Locate the cell with the specified text and output its (x, y) center coordinate. 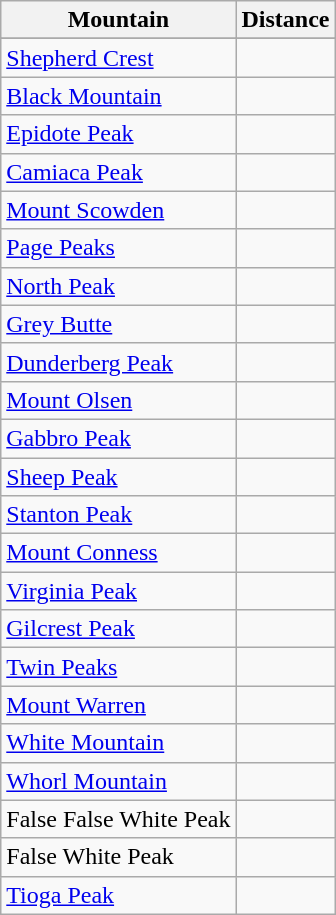
Mount Scowden (118, 210)
Twin Peaks (118, 667)
Camiaca Peak (118, 172)
Epidote Peak (118, 134)
Mountain (118, 20)
Grey Butte (118, 324)
Stanton Peak (118, 515)
Black Mountain (118, 96)
False False White Peak (118, 819)
Dunderberg Peak (118, 362)
Whorl Mountain (118, 781)
Gabbro Peak (118, 438)
False White Peak (118, 857)
Mount Conness (118, 553)
Sheep Peak (118, 477)
North Peak (118, 286)
Mount Warren (118, 705)
Virginia Peak (118, 591)
Shepherd Crest (118, 58)
White Mountain (118, 743)
Distance (286, 20)
Gilcrest Peak (118, 629)
Mount Olsen (118, 400)
Page Peaks (118, 248)
Tioga Peak (118, 895)
